Find where the given text appears and provide that cell's center as [x, y] coordinate. 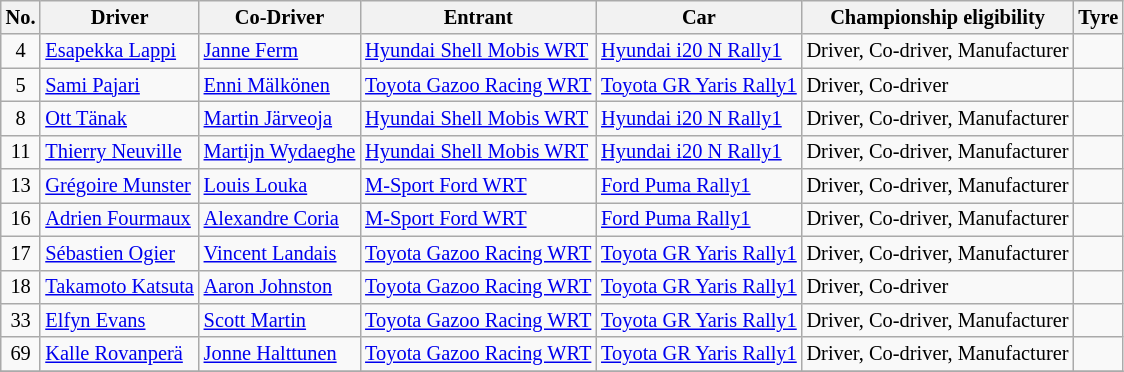
Ott Tänak [119, 118]
8 [21, 118]
4 [21, 51]
Martijn Wydaeghe [280, 152]
Grégoire Munster [119, 186]
Car [698, 17]
Elfyn Evans [119, 320]
Takamoto Katsuta [119, 287]
Janne Ferm [280, 51]
18 [21, 287]
Vincent Landais [280, 253]
Enni Mälkönen [280, 85]
16 [21, 219]
5 [21, 85]
17 [21, 253]
Driver [119, 17]
Co-Driver [280, 17]
Louis Louka [280, 186]
Aaron Johnston [280, 287]
13 [21, 186]
Scott Martin [280, 320]
33 [21, 320]
Entrant [478, 17]
Alexandre Coria [280, 219]
Esapekka Lappi [119, 51]
Thierry Neuville [119, 152]
Championship eligibility [938, 17]
Sébastien Ogier [119, 253]
Adrien Fourmaux [119, 219]
11 [21, 152]
Tyre [1098, 17]
69 [21, 354]
Jonne Halttunen [280, 354]
No. [21, 17]
Martin Järveoja [280, 118]
Kalle Rovanperä [119, 354]
Sami Pajari [119, 85]
